Search for the cell housing the specified text and yield its (x, y) center coordinate. 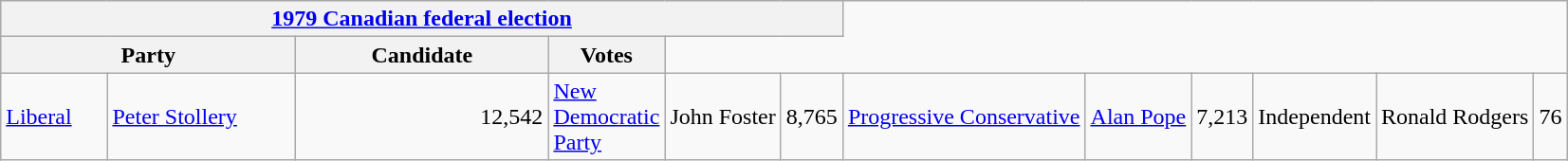
Ronald Rodgers (1454, 116)
Votes (607, 55)
Party (148, 55)
New Democratic Party (607, 116)
1979 Canadian federal election (422, 19)
Liberal (54, 116)
Candidate (422, 55)
Alan Pope (1138, 116)
12,542 (422, 116)
7,213 (1222, 116)
Progressive Conservative (964, 116)
Independent (1315, 116)
John Foster (723, 116)
8,765 (812, 116)
Peter Stollery (201, 116)
76 (1550, 116)
